Output the (x, y) coordinate of the center of the cell containing the given text.  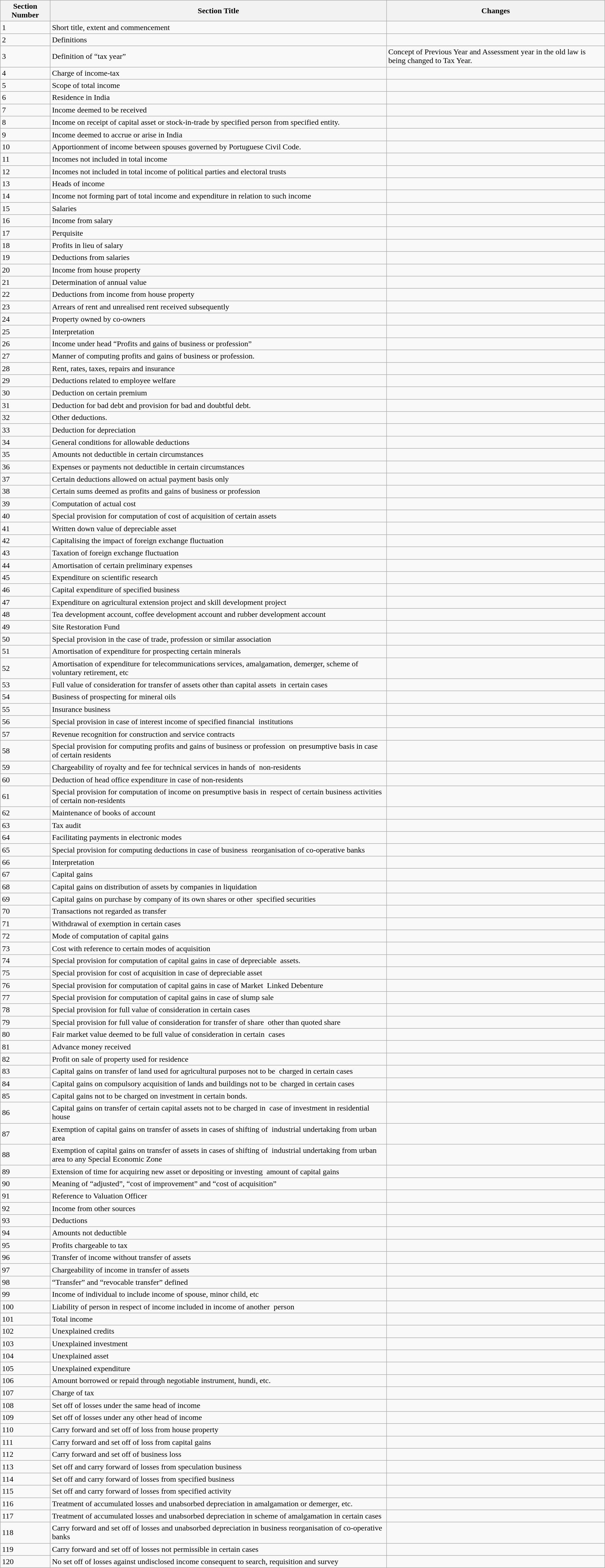
92 (25, 1208)
Amortisation of expenditure for prospecting certain minerals (218, 651)
Income from house property (218, 270)
Special provision for cost of acquisition in case of depreciable asset (218, 973)
Profits in lieu of salary (218, 245)
Section Title (218, 11)
91 (25, 1196)
Unexplained investment (218, 1344)
Scope of total income (218, 85)
75 (25, 973)
Insurance business (218, 709)
Carry forward and set off of business loss (218, 1455)
51 (25, 651)
49 (25, 627)
34 (25, 442)
56 (25, 722)
8 (25, 122)
85 (25, 1096)
Deductions from salaries (218, 258)
108 (25, 1405)
Capital gains not to be charged on investment in certain bonds. (218, 1096)
113 (25, 1467)
Income deemed to be received (218, 110)
Deductions related to employee welfare (218, 381)
107 (25, 1393)
Charge of income-tax (218, 73)
Short title, extent and commencement (218, 27)
Treatment of accumulated losses and unabsorbed depreciation in amalgamation or demerger, etc. (218, 1504)
Set off of losses under the same head of income (218, 1405)
Amounts not deductible in certain circumstances (218, 455)
18 (25, 245)
Salaries (218, 209)
69 (25, 899)
64 (25, 838)
73 (25, 948)
61 (25, 797)
63 (25, 825)
Special provision in case of interest income of specified financial institutions (218, 722)
101 (25, 1319)
38 (25, 491)
Incomes not included in total income (218, 159)
Capital expenditure of specified business (218, 590)
Transfer of income without transfer of assets (218, 1258)
77 (25, 998)
31 (25, 405)
Computation of actual cost (218, 504)
Advance money received (218, 1047)
Chargeability of royalty and fee for technical services in hands of non-residents (218, 767)
Total income (218, 1319)
84 (25, 1084)
Amortisation of expenditure for telecommunications services, amalgamation, demerger, scheme of voluntary retirement, etc (218, 668)
9 (25, 134)
90 (25, 1184)
Income under head “Profits and gains of business or profession” (218, 344)
102 (25, 1331)
Capital gains (218, 875)
11 (25, 159)
94 (25, 1233)
25 (25, 331)
22 (25, 295)
Special provision for computation of capital gains in case of Market Linked Debenture (218, 985)
Set off and carry forward of losses from speculation business (218, 1467)
27 (25, 356)
Expenditure on scientific research (218, 578)
26 (25, 344)
Definition of “tax year” (218, 56)
3 (25, 56)
Income deemed to accrue or arise in India (218, 134)
80 (25, 1035)
32 (25, 418)
Apportionment of income between spouses governed by Portuguese Civil Code. (218, 147)
Capitalising the impact of foreign exchange fluctuation (218, 541)
55 (25, 709)
60 (25, 779)
Income from salary (218, 221)
16 (25, 221)
33 (25, 430)
Amounts not deductible (218, 1233)
4 (25, 73)
Capital gains on compulsory acquisition of lands and buildings not to be charged in certain cases (218, 1084)
37 (25, 479)
12 (25, 172)
76 (25, 985)
Tea development account, coffee development account and rubber development account (218, 615)
52 (25, 668)
88 (25, 1155)
Rent, rates, taxes, repairs and insurance (218, 368)
117 (25, 1516)
Treatment of accumulated losses and unabsorbed depreciation in scheme of amalgamation in certain cases (218, 1516)
Deduction for bad debt and provision for bad and doubtful debt. (218, 405)
5 (25, 85)
58 (25, 751)
29 (25, 381)
23 (25, 307)
62 (25, 813)
Deduction of head office expenditure in case of non-residents (218, 779)
Other deductions. (218, 418)
Capital gains on transfer of certain capital assets not to be charged in case of investment in residential house (218, 1113)
104 (25, 1356)
Carry forward and set off of loss from house property (218, 1430)
Profit on sale of property used for residence (218, 1059)
118 (25, 1532)
General conditions for allowable deductions (218, 442)
19 (25, 258)
109 (25, 1418)
53 (25, 685)
Income on receipt of capital asset or stock-in-trade by specified person from specified entity. (218, 122)
Withdrawal of exemption in certain cases (218, 924)
59 (25, 767)
41 (25, 528)
106 (25, 1380)
Exemption of capital gains on transfer of assets in cases of shifting of industrial undertaking from urban area to any Special Economic Zone (218, 1155)
No set off of losses against undisclosed income consequent to search, requisition and survey (218, 1562)
Taxation of foreign exchange fluctuation (218, 553)
82 (25, 1059)
Capital gains on transfer of land used for agricultural purposes not to be charged in certain cases (218, 1071)
Special provision for computation of capital gains in case of slump sale (218, 998)
47 (25, 602)
20 (25, 270)
Transactions not regarded as transfer (218, 911)
2 (25, 40)
Full value of consideration for transfer of assets other than capital assets in certain cases (218, 685)
Unexplained credits (218, 1331)
93 (25, 1221)
Deductions from income from house property (218, 295)
78 (25, 1010)
Special provision for computing profits and gains of business or profession on presumptive basis in case of certain residents (218, 751)
Property owned by co-owners (218, 319)
Expenditure on agricultural extension project and skill development project (218, 602)
45 (25, 578)
Determination of annual value (218, 282)
42 (25, 541)
15 (25, 209)
14 (25, 196)
96 (25, 1258)
Income from other sources (218, 1208)
70 (25, 911)
Income of individual to include income of spouse, minor child, etc (218, 1294)
Expenses or payments not deductible in certain circumstances (218, 467)
105 (25, 1368)
83 (25, 1071)
Written down value of depreciable asset (218, 528)
Unexplained expenditure (218, 1368)
Carry forward and set off of loss from capital gains (218, 1442)
Liability of person in respect of income included in income of another person (218, 1307)
Perquisite (218, 233)
71 (25, 924)
Special provision for computation of capital gains in case of depreciable assets. (218, 961)
“Transfer” and “revocable transfer” defined (218, 1282)
Set off and carry forward of losses from specified business (218, 1479)
Amount borrowed or repaid through negotiable instrument, hundi, etc. (218, 1380)
Chargeability of income in transfer of assets (218, 1270)
Profits chargeable to tax (218, 1245)
Reference to Valuation Officer (218, 1196)
Set off of losses under any other head of income (218, 1418)
100 (25, 1307)
Tax audit (218, 825)
Special provision for computation of cost of acquisition of certain assets (218, 516)
Site Restoration Fund (218, 627)
72 (25, 936)
119 (25, 1549)
17 (25, 233)
Certain deductions allowed on actual payment basis only (218, 479)
Mode of computation of capital gains (218, 936)
Special provision for computation of income on presumptive basis in respect of certain business activities of certain non-residents (218, 797)
Arrears of rent and unrealised rent received subsequently (218, 307)
Set off and carry forward of losses from specified activity (218, 1491)
114 (25, 1479)
10 (25, 147)
Extension of time for acquiring new asset or depositing or investing amount of capital gains (218, 1171)
54 (25, 697)
7 (25, 110)
67 (25, 875)
Amortisation of certain preliminary expenses (218, 565)
68 (25, 887)
Deduction on certain premium (218, 393)
Special provision for computing deductions in case of business reorganisation of co-operative banks (218, 850)
1 (25, 27)
57 (25, 734)
Heads of income (218, 184)
Deductions (218, 1221)
120 (25, 1562)
97 (25, 1270)
87 (25, 1133)
116 (25, 1504)
Income not forming part of total income and expenditure in relation to such income (218, 196)
Concept of Previous Year and Assessment year in the old law is being changed to Tax Year. (496, 56)
40 (25, 516)
110 (25, 1430)
Special provision for full value of consideration in certain cases (218, 1010)
74 (25, 961)
Maintenance of books of account (218, 813)
Unexplained asset (218, 1356)
6 (25, 98)
30 (25, 393)
81 (25, 1047)
79 (25, 1022)
35 (25, 455)
86 (25, 1113)
95 (25, 1245)
Capital gains on distribution of assets by companies in liquidation (218, 887)
44 (25, 565)
Cost with reference to certain modes of acquisition (218, 948)
98 (25, 1282)
Carry forward and set off of losses not permissible in certain cases (218, 1549)
65 (25, 850)
115 (25, 1491)
Charge of tax (218, 1393)
Special provision in the case of trade, profession or similar association (218, 639)
Fair market value deemed to be full value of consideration in certain cases (218, 1035)
Special provision for full value of consideration for transfer of share other than quoted share (218, 1022)
Deduction for depreciation (218, 430)
99 (25, 1294)
111 (25, 1442)
24 (25, 319)
112 (25, 1455)
50 (25, 639)
89 (25, 1171)
Certain sums deemed as profits and gains of business or profession (218, 491)
Manner of computing profits and gains of business or profession. (218, 356)
39 (25, 504)
Meaning of “adjusted”, “cost of improvement” and “cost of acquisition” (218, 1184)
Residence in India (218, 98)
13 (25, 184)
Business of prospecting for mineral oils (218, 697)
48 (25, 615)
46 (25, 590)
Carry forward and set off of losses and unabsorbed depreciation in business reorganisation of co-operative banks (218, 1532)
21 (25, 282)
Section Number (25, 11)
Capital gains on purchase by company of its own shares or other specified securities (218, 899)
Incomes not included in total income of political parties and electoral trusts (218, 172)
Changes (496, 11)
36 (25, 467)
Revenue recognition for construction and service contracts (218, 734)
28 (25, 368)
Exemption of capital gains on transfer of assets in cases of shifting of industrial undertaking from urban area (218, 1133)
Facilitating payments in electronic modes (218, 838)
Definitions (218, 40)
43 (25, 553)
66 (25, 862)
103 (25, 1344)
